Search for the cell housing the specified text and yield its [X, Y] center coordinate. 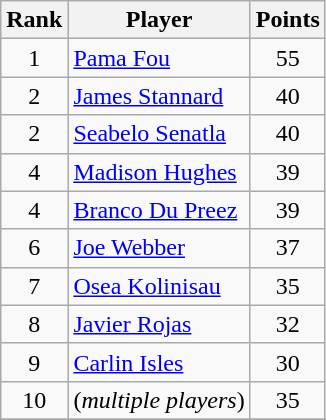
32 [288, 324]
(multiple players) [159, 400]
7 [34, 286]
Rank [34, 20]
Joe Webber [159, 248]
55 [288, 58]
Madison Hughes [159, 172]
Points [288, 20]
Carlin Isles [159, 362]
Branco Du Preez [159, 210]
37 [288, 248]
30 [288, 362]
Javier Rojas [159, 324]
8 [34, 324]
Seabelo Senatla [159, 134]
1 [34, 58]
Osea Kolinisau [159, 286]
Player [159, 20]
6 [34, 248]
10 [34, 400]
Pama Fou [159, 58]
James Stannard [159, 96]
9 [34, 362]
